Return (x, y) of the center of cell containing provided text 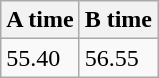
55.40 (40, 58)
B time (118, 20)
A time (40, 20)
56.55 (118, 58)
